Return [X, Y] of the center of cell containing provided text 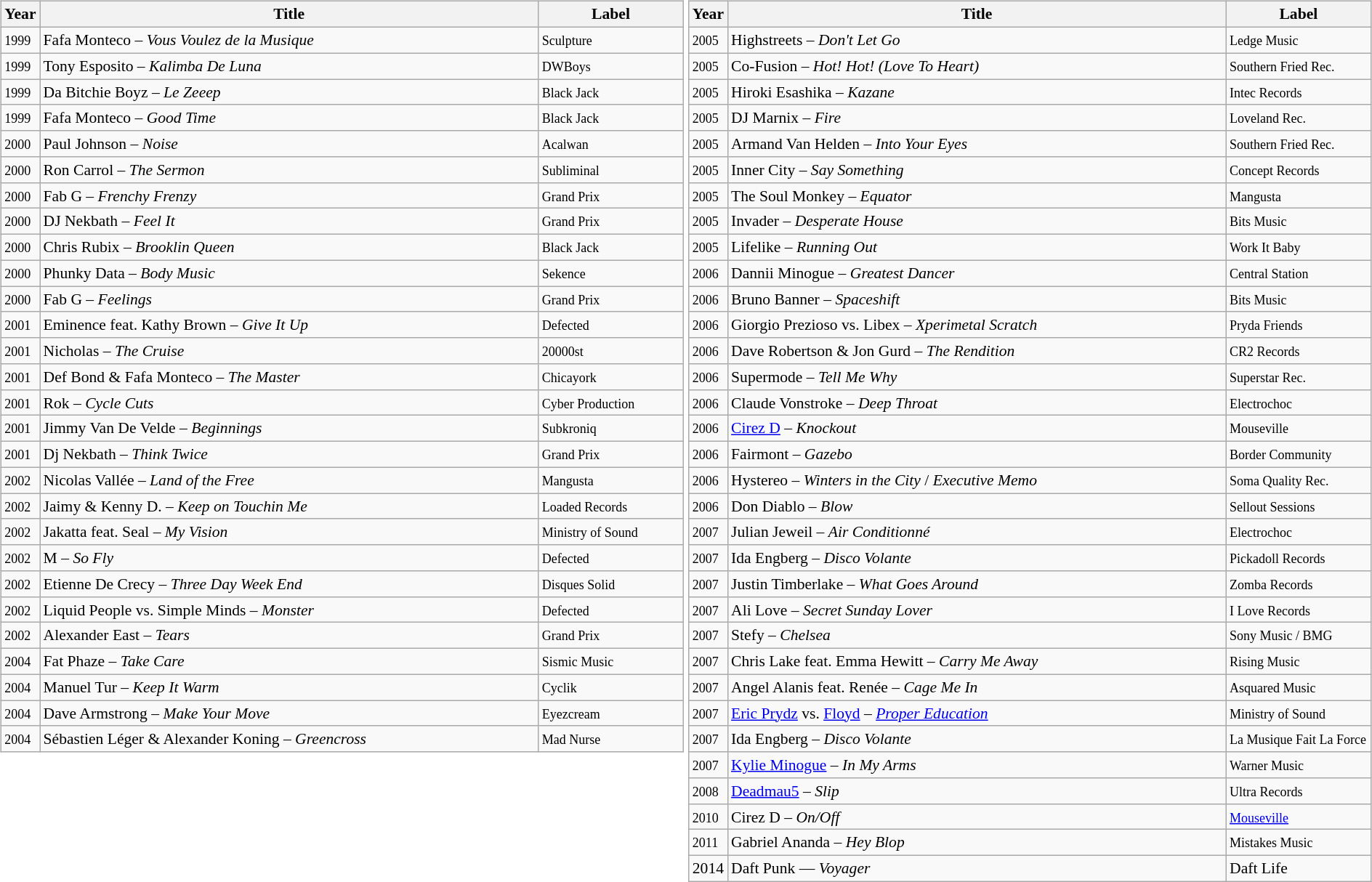
Daft Punk — Voyager [977, 868]
Manuel Tur – Keep It Warm [289, 687]
Bruno Banner – Spaceshift [977, 299]
Hystereo – Winters in the City / Executive Memo [977, 480]
Etienne De Crecy – Three Day Week End [289, 584]
La Musique Fait La Force [1299, 739]
Eyezcream [610, 713]
Inner City – Say Something [977, 170]
Fafa Monteco – Vous Voulez de la Musique [289, 40]
Rok – Cycle Cuts [289, 402]
Giorgio Prezioso vs. Libex – Xperimetal Scratch [977, 325]
Cirez D – Knockout [977, 429]
2014 [708, 868]
Fat Phaze – Take Care [289, 661]
Sekence [610, 273]
Asquared Music [1299, 687]
Ali Love – Secret Sunday Lover [977, 610]
Pickadoll Records [1299, 558]
Jimmy Van De Velde – Beginnings [289, 429]
Cirez D – On/Off [977, 817]
Deadmau5 – Slip [977, 791]
Def Bond & Fafa Monteco – The Master [289, 377]
Claude Vonstroke – Deep Throat [977, 402]
DJ Nekbath – Feel It [289, 222]
Jakatta feat. Seal – My Vision [289, 532]
Acalwan [610, 144]
Disques Solid [610, 584]
Border Community [1299, 454]
Sismic Music [610, 661]
Subliminal [610, 170]
Sony Music / BMG [1299, 636]
Gabriel Ananda – Hey Blop [977, 843]
Mad Nurse [610, 739]
2011 [708, 843]
Co-Fusion – Hot! Hot! (Love To Heart) [977, 66]
Subkroniq [610, 429]
Rising Music [1299, 661]
Angel Alanis feat. Renée – Cage Me In [977, 687]
Fairmont – Gazebo [977, 454]
Loaded Records [610, 506]
20000st [610, 351]
Mistakes Music [1299, 843]
Sculpture [610, 40]
Liquid People vs. Simple Minds – Monster [289, 610]
Cyclik [610, 687]
2010 [708, 817]
Superstar Rec. [1299, 377]
Jaimy & Kenny D. – Keep on Touchin Me [289, 506]
Ron Carrol – The Sermon [289, 170]
Fafa Monteco – Good Time [289, 118]
Sébastien Léger & Alexander Koning – Greencross [289, 739]
Ledge Music [1299, 40]
Lifelike – Running Out [977, 247]
The Soul Monkey – Equator [977, 195]
Chris Rubix – Brooklin Queen [289, 247]
Daft Life [1299, 868]
Paul Johnson – Noise [289, 144]
Armand Van Helden – Into Your Eyes [977, 144]
Kylie Minogue – In My Arms [977, 765]
Eric Prydz vs. Floyd – Proper Education [977, 713]
Chicayork [610, 377]
Don Diablo – Blow [977, 506]
Warner Music [1299, 765]
DJ Marnix – Fire [977, 118]
Work It Baby [1299, 247]
Chris Lake feat. Emma Hewitt – Carry Me Away [977, 661]
Highstreets – Don't Let Go [977, 40]
DWBoys [610, 66]
Fab G – Frenchy Frenzy [289, 195]
Justin Timberlake – What Goes Around [977, 584]
Tony Esposito – Kalimba De Luna [289, 66]
Phunky Data – Body Music [289, 273]
Eminence feat. Kathy Brown – Give It Up [289, 325]
Nicholas – The Cruise [289, 351]
Zomba Records [1299, 584]
Da Bitchie Boyz – Le Zeeep [289, 92]
Supermode – Tell Me Why [977, 377]
2008 [708, 791]
Julian Jeweil – Air Conditionné [977, 532]
Loveland Rec. [1299, 118]
Alexander East – Tears [289, 636]
I Love Records [1299, 610]
Concept Records [1299, 170]
Sellout Sessions [1299, 506]
Nicolas Vallée – Land of the Free [289, 480]
Intec Records [1299, 92]
Fab G – Feelings [289, 299]
Dave Robertson & Jon Gurd – The Rendition [977, 351]
Ultra Records [1299, 791]
CR2 Records [1299, 351]
Invader – Desperate House [977, 222]
Cyber Production [610, 402]
Dave Armstrong – Make Your Move [289, 713]
Stefy – Chelsea [977, 636]
Pryda Friends [1299, 325]
M – So Fly [289, 558]
Dannii Minogue – Greatest Dancer [977, 273]
Dj Nekbath – Think Twice [289, 454]
Hiroki Esashika – Kazane [977, 92]
Central Station [1299, 273]
Soma Quality Rec. [1299, 480]
